Locate the cell with the specified text and output its (X, Y) center coordinate. 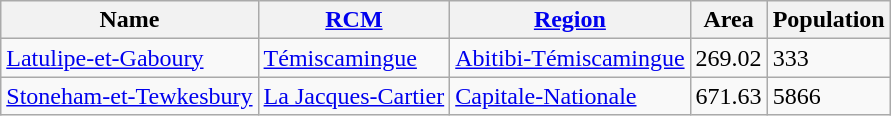
333 (828, 58)
Area (728, 20)
Capitale-Nationale (570, 96)
Population (828, 20)
Region (570, 20)
Name (130, 20)
Abitibi-Témiscamingue (570, 58)
5866 (828, 96)
671.63 (728, 96)
269.02 (728, 58)
La Jacques-Cartier (354, 96)
Latulipe-et-Gaboury (130, 58)
Témiscamingue (354, 58)
RCM (354, 20)
Stoneham-et-Tewkesbury (130, 96)
